Provide the [x, y] coordinate of the cell's center where the given text is located.  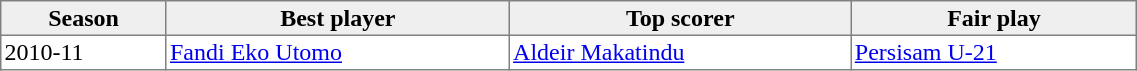
Fair play [994, 18]
Persisam U-21 [994, 52]
Season [84, 18]
Aldeir Makatindu [680, 52]
Fandi Eko Utomo [338, 52]
Best player [338, 18]
Top scorer [680, 18]
2010-11 [84, 52]
